Locate the cell with the specified text and output its (X, Y) center coordinate. 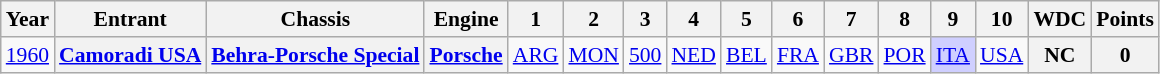
1 (536, 19)
10 (1002, 19)
NC (1060, 55)
POR (905, 55)
Year (28, 19)
5 (746, 19)
8 (905, 19)
GBR (852, 55)
Behra-Porsche Special (315, 55)
ITA (953, 55)
FRA (798, 55)
Points (1125, 19)
1960 (28, 55)
2 (594, 19)
ARG (536, 55)
Engine (466, 19)
500 (646, 55)
Porsche (466, 55)
MON (594, 55)
BEL (746, 55)
4 (693, 19)
9 (953, 19)
Entrant (130, 19)
USA (1002, 55)
3 (646, 19)
Camoradi USA (130, 55)
Chassis (315, 19)
WDC (1060, 19)
0 (1125, 55)
6 (798, 19)
7 (852, 19)
NED (693, 55)
